Find where the given text appears and provide that cell's center as (x, y) coordinate. 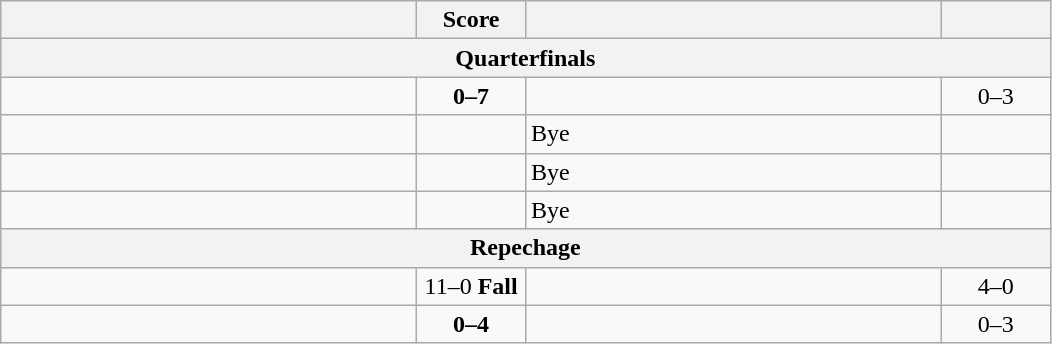
Quarterfinals (526, 58)
0–4 (472, 324)
4–0 (996, 286)
11–0 Fall (472, 286)
0–7 (472, 96)
Score (472, 20)
Repechage (526, 248)
